Extract the [X, Y] coordinate from the center of the cell holding the provided text.  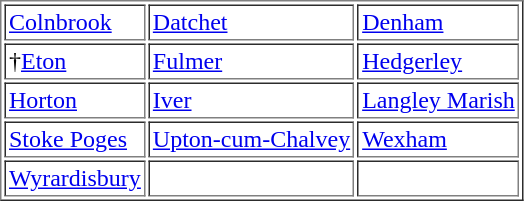
Upton-cum-Chalvey [251, 140]
Denham [439, 22]
Stoke Poges [74, 140]
Langley Marish [439, 100]
Hedgerley [439, 62]
Datchet [251, 22]
Fulmer [251, 62]
†Eton [74, 62]
Horton [74, 100]
Wexham [439, 140]
Wyrardisbury [74, 178]
Colnbrook [74, 22]
Iver [251, 100]
